Capture the cell that displays the provided text and extract its (x, y) central coordinate. 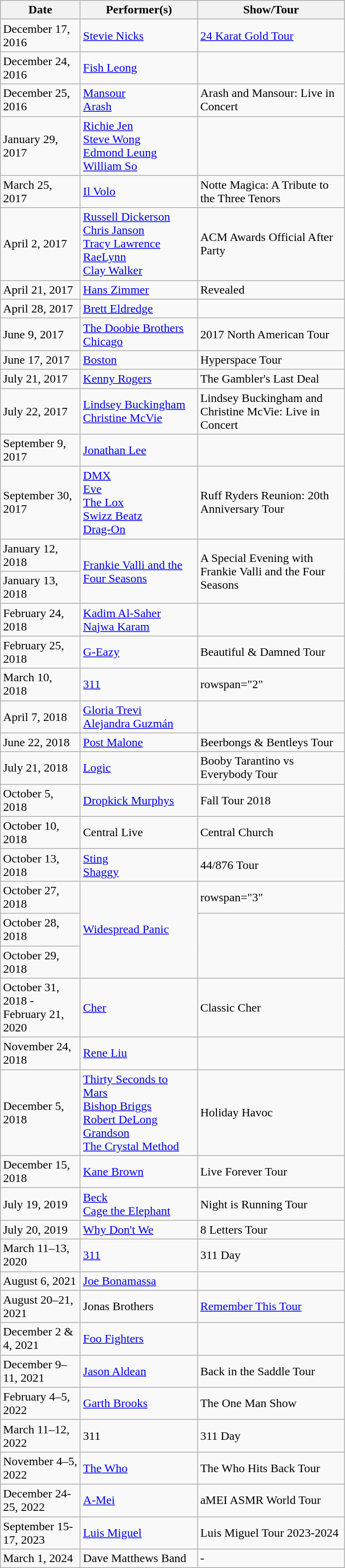
August 6, 2021 (41, 1281)
Frankie Valli and the Four Seasons (139, 571)
February 24, 2018 (41, 620)
Richie JenSteve WongEdmond LeungWilliam So (139, 146)
44/876 Tour (271, 864)
Dropkick Murphys (139, 800)
G-Eazy (139, 652)
Central Live (139, 833)
October 13, 2018 (41, 864)
December 15, 2018 (41, 1172)
The One Man Show (271, 1403)
March 1, 2024 (41, 1559)
October 31, 2018 - February 21, 2020 (41, 1008)
Fish Leong (139, 68)
December 2 & 4, 2021 (41, 1338)
Kenny Rogers (139, 379)
Kane Brown (139, 1172)
September 30, 2017 (41, 503)
August 20–21, 2021 (41, 1307)
Ruff Ryders Reunion: 20th Anniversary Tour (271, 503)
Thirty Seconds to MarsBishop BriggsRobert DeLongGrandsonThe Crystal Method (139, 1113)
- (271, 1559)
Jason Aldean (139, 1371)
July 19, 2019 (41, 1204)
December 5, 2018 (41, 1113)
Cher (139, 1008)
September 9, 2017 (41, 450)
Beerbongs & Bentleys Tour (271, 742)
The Who Hits Back Tour (271, 1468)
December 17, 2016 (41, 36)
Garth Brooks (139, 1403)
October 10, 2018 (41, 833)
StingShaggy (139, 864)
2017 North American Tour (271, 334)
The Who (139, 1468)
Post Malone (139, 742)
A Special Evening with Frankie Valli and the Four Seasons (271, 571)
Holiday Havoc (271, 1113)
Show/Tour (271, 10)
March 25, 2017 (41, 192)
Lindsey BuckinghamChristine McVie (139, 411)
Dave Matthews Band (139, 1559)
July 21, 2018 (41, 768)
Widespread Panic (139, 929)
Lindsey Buckingham and Christine McVie: Live in Concert (271, 411)
November 24, 2018 (41, 1053)
Rene Liu (139, 1053)
Luis Miguel (139, 1532)
Il Volo (139, 192)
Kadim Al-SaherNajwa Karam (139, 620)
The Doobie BrothersChicago (139, 334)
Classic Cher (271, 1008)
Back in the Saddle Tour (271, 1371)
March 11–12, 2022 (41, 1436)
Jonas Brothers (139, 1307)
Date (41, 10)
March 10, 2018 (41, 685)
November 4–5, 2022 (41, 1468)
April 7, 2018 (41, 716)
October 28, 2018 (41, 929)
24 Karat Gold Tour (271, 36)
Why Don't We (139, 1230)
July 22, 2017 (41, 411)
Foo Fighters (139, 1338)
February 4–5, 2022 (41, 1403)
Hyperspace Tour (271, 360)
February 25, 2018 (41, 652)
Remember This Tour (271, 1307)
Luis Miguel Tour 2023-2024 (271, 1532)
8 Letters Tour (271, 1230)
Live Forever Tour (271, 1172)
April 2, 2017 (41, 244)
Night is Running Tour (271, 1204)
Stevie Nicks (139, 36)
Performer(s) (139, 10)
aMEI ASMR World Tour (271, 1500)
April 28, 2017 (41, 309)
Booby Tarantino vs Everybody Tour (271, 768)
January 12, 2018 (41, 555)
January 13, 2018 (41, 587)
June 9, 2017 (41, 334)
September 15-17, 2023 (41, 1532)
A-Mei (139, 1500)
MansourArash (139, 100)
BeckCage the Elephant (139, 1204)
January 29, 2017 (41, 146)
December 25, 2016 (41, 100)
April 21, 2017 (41, 290)
December 9–11, 2021 (41, 1371)
December 24, 2016 (41, 68)
Logic (139, 768)
Gloria TreviAlejandra Guzmán (139, 716)
June 22, 2018 (41, 742)
Notte Magica: A Tribute to the Three Tenors (271, 192)
Revealed (271, 290)
December 24-25, 2022 (41, 1500)
October 27, 2018 (41, 897)
October 5, 2018 (41, 800)
Joe Bonamassa (139, 1281)
June 17, 2017 (41, 360)
Brett Eldredge (139, 309)
The Gambler's Last Deal (271, 379)
Boston (139, 360)
rowspan="2" (271, 685)
ACM Awards Official After Party (271, 244)
Hans Zimmer (139, 290)
Central Church (271, 833)
July 20, 2019 (41, 1230)
Jonathan Lee (139, 450)
Russell DickersonChris JansonTracy LawrenceRaeLynnClay Walker (139, 244)
Fall Tour 2018 (271, 800)
March 11–13, 2020 (41, 1255)
rowspan="3" (271, 897)
July 21, 2017 (41, 379)
October 29, 2018 (41, 962)
DMXEveThe LoxSwizz BeatzDrag-On (139, 503)
Arash and Mansour: Live in Concert (271, 100)
Beautiful & Damned Tour (271, 652)
